Return the (X, Y) coordinate for the center point of the cell that contains the specified text.  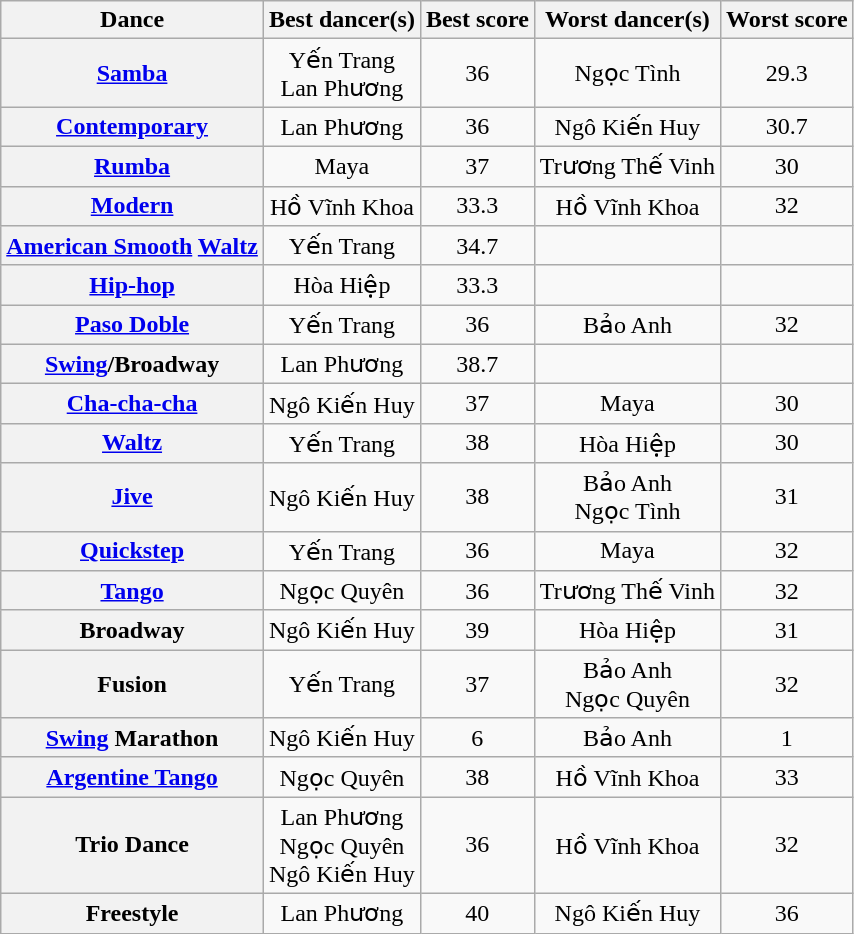
Dance (132, 20)
Hip-hop (132, 285)
Argentine Tango (132, 777)
Fusion (132, 684)
American Smooth Waltz (132, 246)
Bảo AnhNgọc Quyên (627, 684)
30.7 (788, 127)
Swing Marathon (132, 738)
39 (477, 630)
Ngọc Tình (627, 73)
6 (477, 738)
Samba (132, 73)
Tango (132, 591)
Quickstep (132, 551)
Freestyle (132, 913)
Lan PhươngNgọc QuyênNgô Kiến Huy (342, 846)
Cha-cha-cha (132, 404)
Waltz (132, 443)
34.7 (477, 246)
38.7 (477, 364)
Yến TrangLan Phương (342, 73)
29.3 (788, 73)
Swing/Broadway (132, 364)
Rumba (132, 166)
Trio Dance (132, 846)
Contemporary (132, 127)
Best dancer(s) (342, 20)
Worst score (788, 20)
40 (477, 913)
Bảo AnhNgọc Tình (627, 497)
Broadway (132, 630)
Jive (132, 497)
Worst dancer(s) (627, 20)
Paso Doble (132, 325)
1 (788, 738)
Best score (477, 20)
Modern (132, 206)
33 (788, 777)
